Capture the cell that displays the provided text and extract its [x, y] central coordinate. 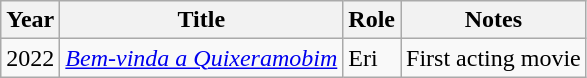
Title [202, 20]
Eri [372, 58]
2022 [30, 58]
Notes [494, 20]
Role [372, 20]
Year [30, 20]
First acting movie [494, 58]
Bem-vinda a Quixeramobim [202, 58]
